Identify which cell holds the provided text, then report its (X, Y) central coordinate. 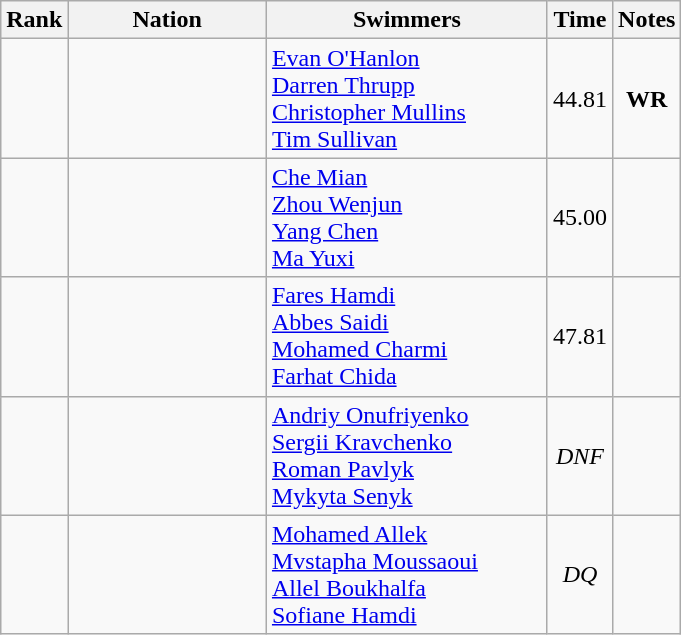
Andriy Onufriyenko Sergii Kravchenko Roman Pavlyk Mykyta Senyk (406, 456)
Time (580, 20)
Rank (34, 20)
Mohamed Allek Mvstapha Moussaoui Allel Boukhalfa Sofiane Hamdi (406, 574)
Che Mian Zhou Wenjun Yang Chen Ma Yuxi (406, 218)
44.81 (580, 98)
45.00 (580, 218)
Evan O'Hanlon Darren Thrupp Christopher Mullins Tim Sullivan (406, 98)
Notes (647, 20)
Fares Hamdi Abbes Saidi Mohamed Charmi Farhat Chida (406, 336)
Swimmers (406, 20)
DNF (580, 456)
DQ (580, 574)
WR (647, 98)
47.81 (580, 336)
Nation (168, 20)
